Extract the (X, Y) coordinate from the center of the cell holding the provided text.  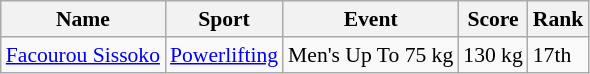
Facourou Sissoko (83, 55)
17th (558, 55)
Event (370, 19)
Rank (558, 19)
Men's Up To 75 kg (370, 55)
Name (83, 19)
130 kg (492, 55)
Sport (224, 19)
Powerlifting (224, 55)
Score (492, 19)
